From the cell containing the given text, extract its center point as (X, Y) coordinate. 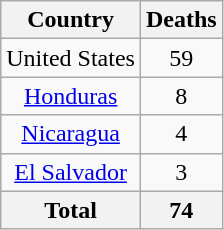
El Salvador (71, 172)
Honduras (71, 96)
Country (71, 20)
3 (181, 172)
4 (181, 134)
United States (71, 58)
8 (181, 96)
59 (181, 58)
Total (71, 210)
Nicaragua (71, 134)
74 (181, 210)
Deaths (181, 20)
